Capture the cell that displays the provided text and extract its (X, Y) central coordinate. 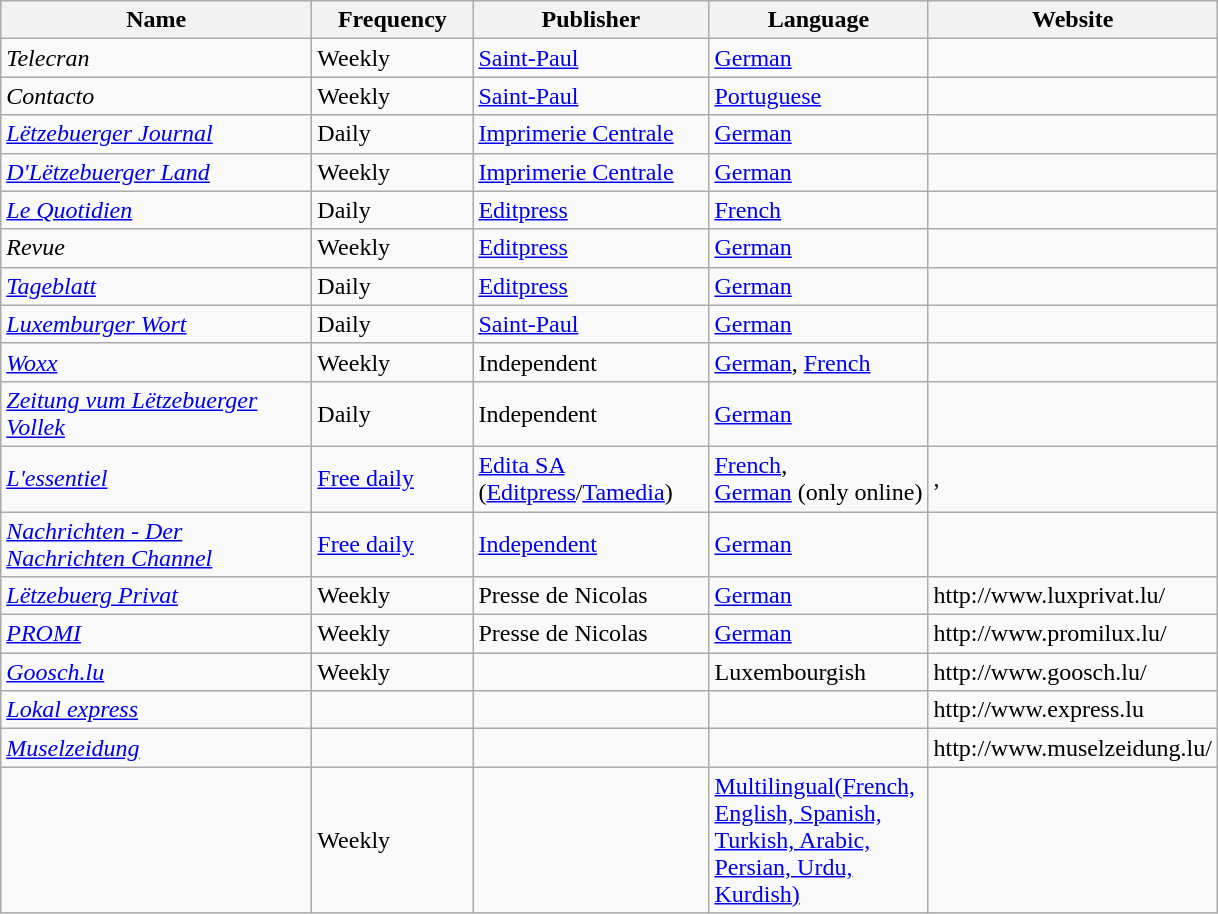
Luxembourgish (818, 672)
French (818, 210)
Muselzeidung (156, 748)
, (1072, 478)
Revue (156, 248)
Edita SA (Editpress/Tamedia) (591, 478)
Nachrichten - Der Nachrichten Channel (156, 544)
Website (1072, 20)
Lokal express (156, 710)
Tageblatt (156, 286)
Portuguese (818, 96)
Contacto (156, 96)
http://www.luxprivat.lu/ (1072, 596)
Woxx (156, 362)
Lëtzebuerg Privat (156, 596)
PROMI (156, 634)
Frequency (392, 20)
Lëtzebuerger Journal (156, 134)
French,German (only online) (818, 478)
Telecran (156, 58)
Goosch.lu (156, 672)
Publisher (591, 20)
http://www.goosch.lu/ (1072, 672)
L'essentiel (156, 478)
http://www.promilux.lu/ (1072, 634)
D'Lëtzebuerger Land (156, 172)
http://www.express.lu (1072, 710)
http://www.muselzeidung.lu/ (1072, 748)
Name (156, 20)
Luxemburger Wort (156, 324)
Le Quotidien (156, 210)
German, French (818, 362)
Multilingual(French, English, Spanish, Turkish, Arabic, Persian, Urdu, Kurdish) (818, 840)
Language (818, 20)
Zeitung vum Lëtzebuerger Vollek (156, 414)
